For the text-containing cell, return its midpoint in (x, y) coordinate format. 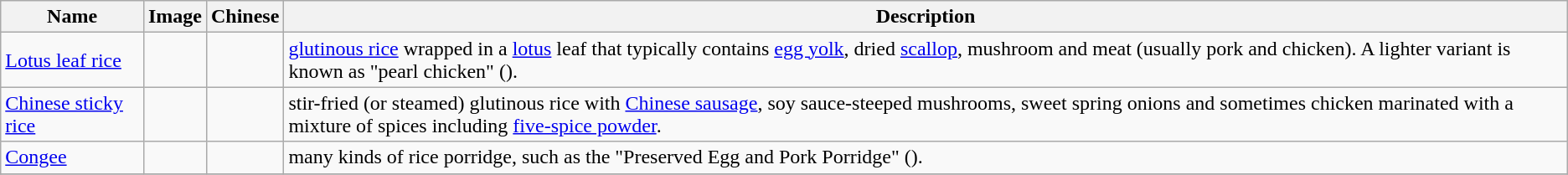
Chinese sticky rice (72, 114)
Chinese (245, 17)
Description (926, 17)
Name (72, 17)
many kinds of rice porridge, such as the "Preserved Egg and Pork Porridge" (). (926, 157)
Image (174, 17)
Congee (72, 157)
Lotus leaf rice (72, 60)
